Detect which cell encompasses the target text, then output its (X, Y) center coordinate. 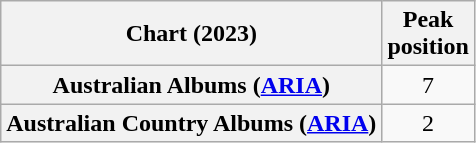
Chart (2023) (192, 34)
Australian Albums (ARIA) (192, 85)
Peakposition (428, 34)
Australian Country Albums (ARIA) (192, 123)
2 (428, 123)
7 (428, 85)
